Identify which cell holds the provided text, then report its [X, Y] central coordinate. 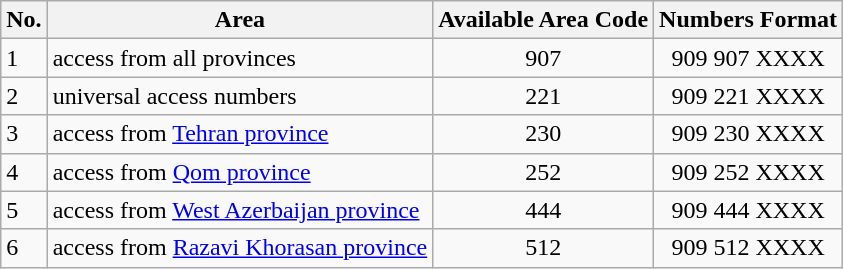
Numbers Format [748, 20]
universal access numbers [240, 96]
909 221 XXXX [748, 96]
909 444 XXXX [748, 210]
access from West Azerbaijan province [240, 210]
access from all provinces [240, 58]
access from Tehran province [240, 134]
909 252 XXXX [748, 172]
3 [24, 134]
6 [24, 248]
230 [544, 134]
access from Qom province [240, 172]
1 [24, 58]
No. [24, 20]
Available Area Code [544, 20]
909 512 XXXX [748, 248]
4 [24, 172]
909 230 XXXX [748, 134]
221 [544, 96]
2 [24, 96]
Area [240, 20]
access from Razavi Khorasan province [240, 248]
444 [544, 210]
909 907 XXXX [748, 58]
907 [544, 58]
512 [544, 248]
5 [24, 210]
252 [544, 172]
